Capture the cell that displays the provided text and extract its (X, Y) central coordinate. 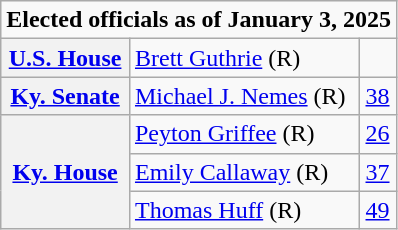
49 (378, 210)
Ky. Senate (66, 96)
37 (378, 172)
Ky. House (66, 172)
Michael J. Nemes (R) (244, 96)
Peyton Griffee (R) (244, 134)
Brett Guthrie (R) (244, 58)
U.S. House (66, 58)
Thomas Huff (R) (244, 210)
Emily Callaway (R) (244, 172)
38 (378, 96)
Elected officials as of January 3, 2025 (199, 20)
26 (378, 134)
